Scan for the cell matching the given text and deliver its (x, y) coordinate at center. 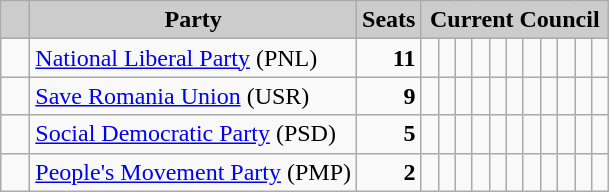
Social Democratic Party (PSD) (194, 134)
National Liberal Party (PNL) (194, 58)
Seats (389, 20)
11 (389, 58)
2 (389, 172)
5 (389, 134)
Save Romania Union (USR) (194, 96)
People's Movement Party (PMP) (194, 172)
9 (389, 96)
Current Council (515, 20)
Party (194, 20)
